Capture the cell that displays the provided text and extract its (x, y) central coordinate. 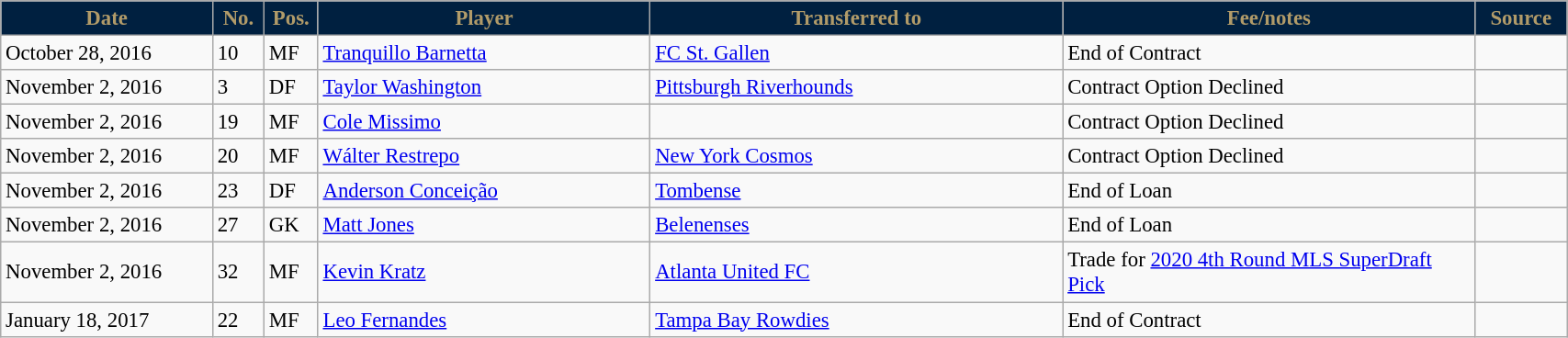
Belenenses (856, 225)
Pittsburgh Riverhounds (856, 87)
Tampa Bay Rowdies (856, 320)
32 (238, 272)
Matt Jones (484, 225)
Date (107, 18)
Source (1521, 18)
Cole Missimo (484, 122)
20 (238, 156)
Wálter Restrepo (484, 156)
January 18, 2017 (107, 320)
Fee/notes (1269, 18)
No. (238, 18)
Leo Fernandes (484, 320)
23 (238, 191)
GK (290, 225)
3 (238, 87)
19 (238, 122)
22 (238, 320)
Anderson Conceição (484, 191)
Transferred to (856, 18)
Trade for 2020 4th Round MLS SuperDraft Pick (1269, 272)
New York Cosmos (856, 156)
Atlanta United FC (856, 272)
10 (238, 53)
Player (484, 18)
FC St. Gallen (856, 53)
Kevin Kratz (484, 272)
October 28, 2016 (107, 53)
Tranquillo Barnetta (484, 53)
Pos. (290, 18)
27 (238, 225)
Taylor Washington (484, 87)
Tombense (856, 191)
